Determine the [x, y] coordinate at the center of the cell enclosing the given text.  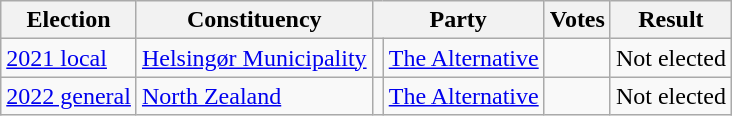
North Zealand [254, 96]
2021 local [69, 58]
Election [69, 20]
Party [458, 20]
2022 general [69, 96]
Constituency [254, 20]
Result [670, 20]
Votes [577, 20]
Helsingør Municipality [254, 58]
